Capture the cell that displays the provided text and extract its (X, Y) central coordinate. 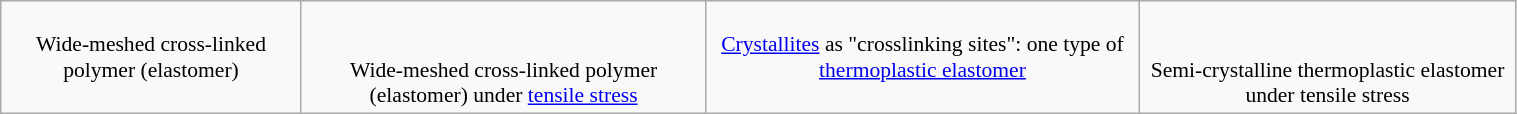
Wide-meshed cross-linked polymer (elastomer) (151, 57)
Wide-meshed cross-linked polymer (elastomer) under tensile stress (504, 57)
Crystallites as "crosslinking sites": one type of thermoplastic elastomer (922, 57)
Semi-crystalline thermoplastic elastomer under tensile stress (1328, 57)
